Scan for the cell matching the given text and deliver its (X, Y) coordinate at center. 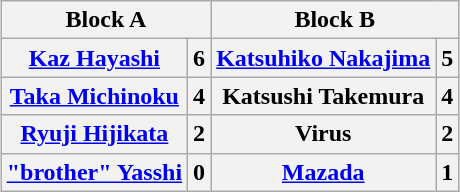
Taka Michinoku (94, 96)
"brother" Yasshi (94, 172)
0 (200, 172)
Mazada (324, 172)
5 (448, 58)
Virus (324, 134)
Ryuji Hijikata (94, 134)
Kaz Hayashi (94, 58)
1 (448, 172)
Katsushi Takemura (324, 96)
6 (200, 58)
Block A (106, 20)
Block B (335, 20)
Katsuhiko Nakajima (324, 58)
